Detect which cell encompasses the target text, then output its [x, y] center coordinate. 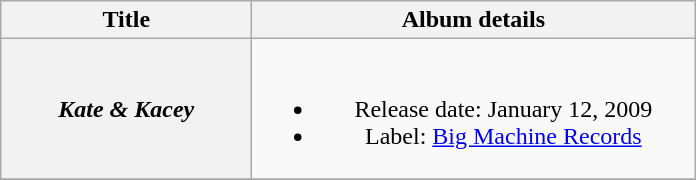
Kate & Kacey [126, 109]
Album details [474, 20]
Release date: January 12, 2009Label: Big Machine Records [474, 109]
Title [126, 20]
